Capture the cell that displays the provided text and extract its [x, y] central coordinate. 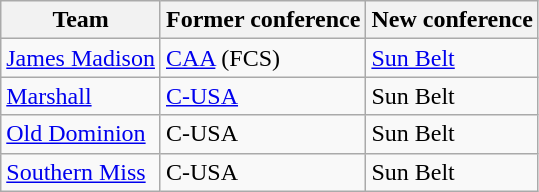
Former conference [262, 20]
CAA (FCS) [262, 58]
New conference [452, 20]
Team [81, 20]
Marshall [81, 96]
Southern Miss [81, 172]
Old Dominion [81, 134]
James Madison [81, 58]
